Find where the given text appears and provide that cell's center as (x, y) coordinate. 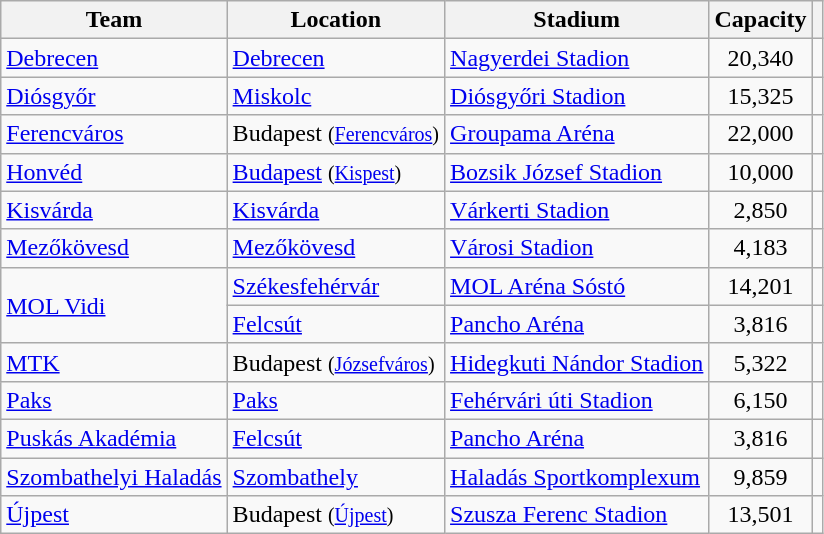
MOL Vidi (114, 305)
22,000 (760, 134)
5,322 (760, 362)
Team (114, 20)
4,183 (760, 248)
MOL Aréna Sóstó (577, 286)
Capacity (760, 20)
Fehérvári úti Stadion (577, 400)
Budapest (Újpest) (336, 515)
Miskolc (336, 96)
Ferencváros (114, 134)
Székesfehérvár (336, 286)
Újpest (114, 515)
Bozsik József Stadion (577, 172)
Diósgyőr (114, 96)
9,859 (760, 477)
Hidegkuti Nándor Stadion (577, 362)
Budapest (Kispest) (336, 172)
6,150 (760, 400)
Nagyerdei Stadion (577, 58)
10,000 (760, 172)
Budapest (Ferencváros) (336, 134)
Szusza Ferenc Stadion (577, 515)
15,325 (760, 96)
Diósgyőri Stadion (577, 96)
2,850 (760, 210)
MTK (114, 362)
14,201 (760, 286)
Várkerti Stadion (577, 210)
Puskás Akadémia (114, 438)
Városi Stadion (577, 248)
Location (336, 20)
Budapest (Józsefváros) (336, 362)
Honvéd (114, 172)
Haladás Sportkomplexum (577, 477)
Groupama Aréna (577, 134)
Szombathelyi Haladás (114, 477)
Stadium (577, 20)
20,340 (760, 58)
Szombathely (336, 477)
13,501 (760, 515)
